For the text-containing cell, return its midpoint in (x, y) coordinate format. 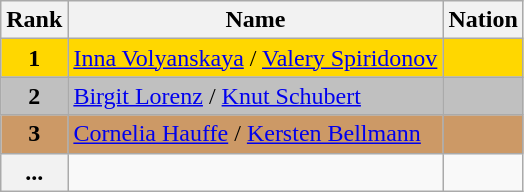
Name (256, 20)
Inna Volyanskaya / Valery Spiridonov (256, 58)
Rank (34, 20)
Nation (483, 20)
3 (34, 134)
1 (34, 58)
... (34, 172)
Birgit Lorenz / Knut Schubert (256, 96)
Cornelia Hauffe / Kersten Bellmann (256, 134)
2 (34, 96)
